Find where the given text appears and provide that cell's center as (X, Y) coordinate. 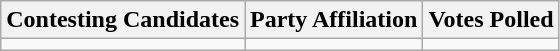
Contesting Candidates (123, 20)
Votes Polled (491, 20)
Party Affiliation (334, 20)
